Search for the cell housing the specified text and yield its (X, Y) center coordinate. 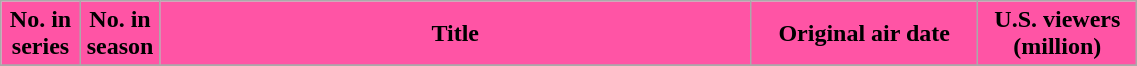
No. inseason (120, 34)
Title (456, 34)
Original air date (864, 34)
No. inseries (41, 34)
U.S. viewers(million) (1058, 34)
